Pinpoint the cell where the given text exists, returning its (X, Y) midpoint coordinate. 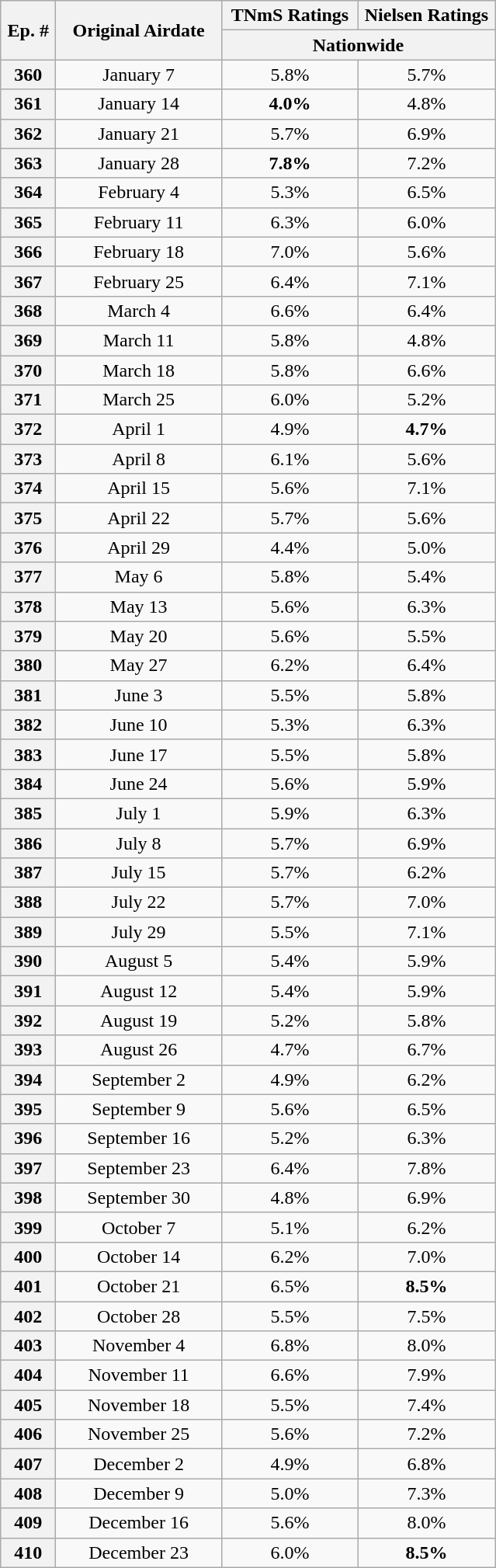
November 11 (139, 1375)
March 11 (139, 340)
394 (28, 1080)
383 (28, 754)
November 25 (139, 1434)
September 9 (139, 1109)
November 18 (139, 1405)
403 (28, 1346)
369 (28, 340)
September 2 (139, 1080)
408 (28, 1493)
TNmS Ratings (290, 16)
March 25 (139, 400)
Original Airdate (139, 30)
January 21 (139, 134)
400 (28, 1257)
May 13 (139, 607)
September 30 (139, 1198)
February 18 (139, 252)
7.9% (426, 1375)
April 1 (139, 429)
381 (28, 695)
368 (28, 311)
October 7 (139, 1227)
December 9 (139, 1493)
May 6 (139, 577)
October 28 (139, 1316)
364 (28, 193)
371 (28, 400)
April 22 (139, 518)
May 27 (139, 666)
October 14 (139, 1257)
361 (28, 104)
December 16 (139, 1523)
375 (28, 518)
409 (28, 1523)
August 19 (139, 1020)
390 (28, 961)
377 (28, 577)
410 (28, 1552)
February 4 (139, 193)
397 (28, 1168)
373 (28, 459)
396 (28, 1139)
391 (28, 991)
406 (28, 1434)
407 (28, 1464)
June 17 (139, 754)
401 (28, 1286)
389 (28, 932)
366 (28, 252)
September 23 (139, 1168)
June 3 (139, 695)
July 1 (139, 813)
December 23 (139, 1552)
402 (28, 1316)
6.7% (426, 1050)
5.1% (290, 1227)
February 11 (139, 222)
7.3% (426, 1493)
4.4% (290, 548)
4.0% (290, 104)
6.1% (290, 459)
379 (28, 636)
395 (28, 1109)
Nationwide (358, 45)
398 (28, 1198)
January 28 (139, 163)
385 (28, 813)
399 (28, 1227)
378 (28, 607)
Ep. # (28, 30)
374 (28, 488)
386 (28, 843)
362 (28, 134)
August 12 (139, 991)
365 (28, 222)
March 4 (139, 311)
7.5% (426, 1316)
376 (28, 548)
April 15 (139, 488)
387 (28, 873)
April 8 (139, 459)
380 (28, 666)
January 14 (139, 104)
392 (28, 1020)
382 (28, 725)
370 (28, 370)
363 (28, 163)
July 8 (139, 843)
May 20 (139, 636)
367 (28, 281)
404 (28, 1375)
September 16 (139, 1139)
384 (28, 784)
October 21 (139, 1286)
405 (28, 1405)
July 29 (139, 932)
March 18 (139, 370)
August 26 (139, 1050)
February 25 (139, 281)
January 7 (139, 75)
393 (28, 1050)
December 2 (139, 1464)
360 (28, 75)
7.4% (426, 1405)
November 4 (139, 1346)
April 29 (139, 548)
388 (28, 902)
June 10 (139, 725)
July 22 (139, 902)
372 (28, 429)
August 5 (139, 961)
June 24 (139, 784)
July 15 (139, 873)
Nielsen Ratings (426, 16)
